From the cell containing the given text, extract its center point as (x, y) coordinate. 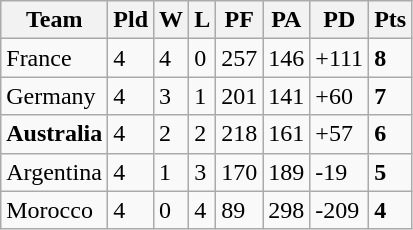
89 (240, 210)
L (202, 20)
France (54, 58)
Pts (390, 20)
201 (240, 96)
Pld (131, 20)
298 (286, 210)
6 (390, 134)
Germany (54, 96)
7 (390, 96)
Australia (54, 134)
8 (390, 58)
257 (240, 58)
+111 (340, 58)
-209 (340, 210)
PA (286, 20)
+60 (340, 96)
141 (286, 96)
-19 (340, 172)
5 (390, 172)
170 (240, 172)
Argentina (54, 172)
Morocco (54, 210)
Team (54, 20)
+57 (340, 134)
146 (286, 58)
PF (240, 20)
PD (340, 20)
218 (240, 134)
189 (286, 172)
W (172, 20)
161 (286, 134)
